Extract the (x, y) coordinate from the center of the cell holding the provided text.  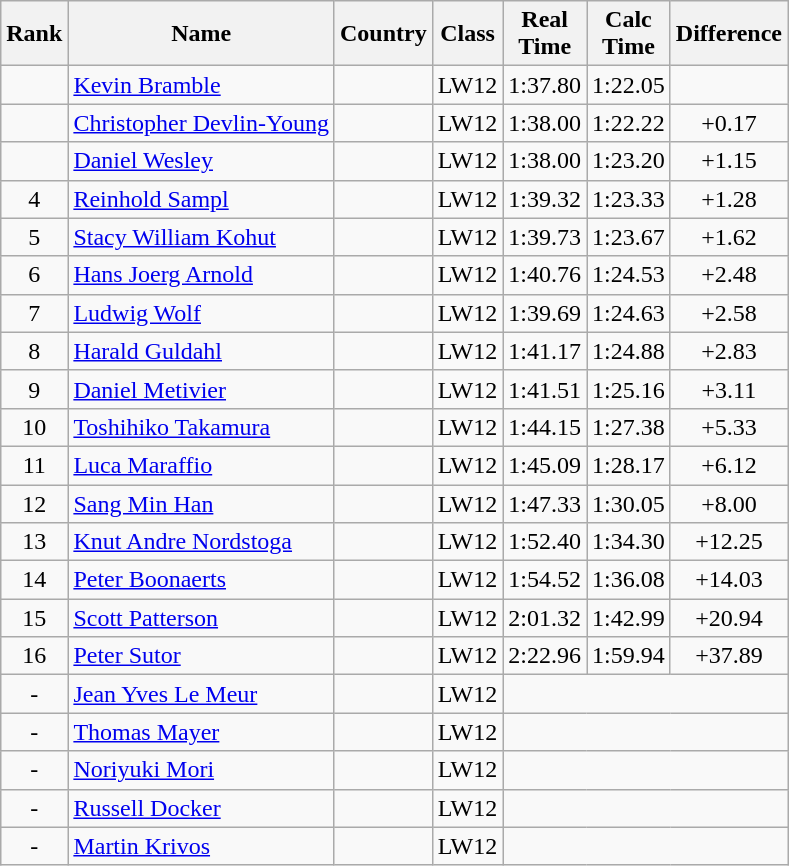
+0.17 (728, 123)
1:39.32 (545, 199)
1:24.63 (629, 313)
+2.48 (728, 275)
Hans Joerg Arnold (202, 275)
7 (34, 313)
1:41.17 (545, 351)
1:23.33 (629, 199)
Harald Guldahl (202, 351)
8 (34, 351)
Knut Andre Nordstoga (202, 542)
Luca Maraffio (202, 465)
Scott Patterson (202, 618)
4 (34, 199)
+1.28 (728, 199)
1:27.38 (629, 427)
Difference (728, 34)
Thomas Mayer (202, 732)
Sang Min Han (202, 503)
13 (34, 542)
1:42.99 (629, 618)
1:30.05 (629, 503)
+1.15 (728, 161)
1:36.08 (629, 580)
RealTime (545, 34)
1:34.30 (629, 542)
Martin Krivos (202, 846)
Stacy William Kohut (202, 237)
Class (468, 34)
Russell Docker (202, 808)
+12.25 (728, 542)
2:01.32 (545, 618)
Country (383, 34)
Daniel Metivier (202, 389)
1:24.88 (629, 351)
1:39.73 (545, 237)
Jean Yves Le Meur (202, 694)
1:52.40 (545, 542)
1:37.80 (545, 85)
+20.94 (728, 618)
1:54.52 (545, 580)
1:28.17 (629, 465)
10 (34, 427)
+2.83 (728, 351)
1:41.51 (545, 389)
+3.11 (728, 389)
Reinhold Sampl (202, 199)
1:39.69 (545, 313)
Daniel Wesley (202, 161)
+6.12 (728, 465)
+2.58 (728, 313)
9 (34, 389)
1:40.76 (545, 275)
+14.03 (728, 580)
Name (202, 34)
2:22.96 (545, 656)
Noriyuki Mori (202, 770)
Peter Sutor (202, 656)
1:24.53 (629, 275)
1:45.09 (545, 465)
1:22.22 (629, 123)
6 (34, 275)
Toshihiko Takamura (202, 427)
Peter Boonaerts (202, 580)
Rank (34, 34)
Ludwig Wolf (202, 313)
Christopher Devlin-Young (202, 123)
15 (34, 618)
1:47.33 (545, 503)
+1.62 (728, 237)
12 (34, 503)
+8.00 (728, 503)
+37.89 (728, 656)
CalcTime (629, 34)
1:59.94 (629, 656)
1:25.16 (629, 389)
1:23.67 (629, 237)
Kevin Bramble (202, 85)
1:22.05 (629, 85)
14 (34, 580)
+5.33 (728, 427)
1:44.15 (545, 427)
11 (34, 465)
5 (34, 237)
16 (34, 656)
1:23.20 (629, 161)
